Return (X, Y) of the center of cell containing provided text 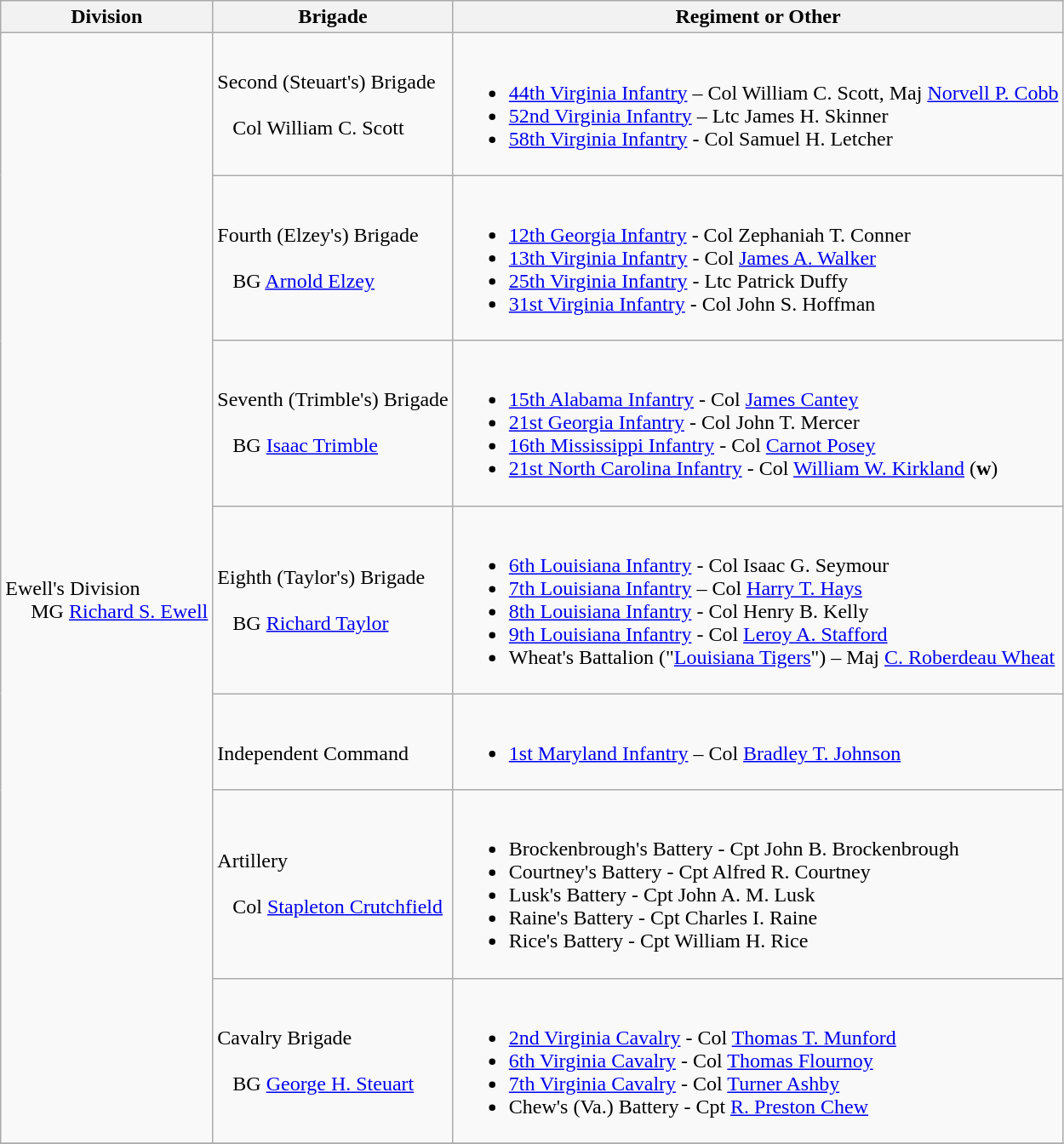
Regiment or Other (758, 17)
1st Maryland Infantry – Col Bradley T. Johnson (758, 742)
Fourth (Elzey's) Brigade BG Arnold Elzey (333, 258)
Independent Command (333, 742)
Artillery Col Stapleton Crutchfield (333, 884)
Second (Steuart's) Brigade Col William C. Scott (333, 104)
Division (107, 17)
Cavalry Brigade BG George H. Steuart (333, 1061)
Ewell's Division MG Richard S. Ewell (107, 588)
Seventh (Trimble's) Brigade BG Isaac Trimble (333, 423)
Eighth (Taylor's) Brigade BG Richard Taylor (333, 599)
Brigade (333, 17)
